Pinpoint the cell where the given text exists, returning its (X, Y) midpoint coordinate. 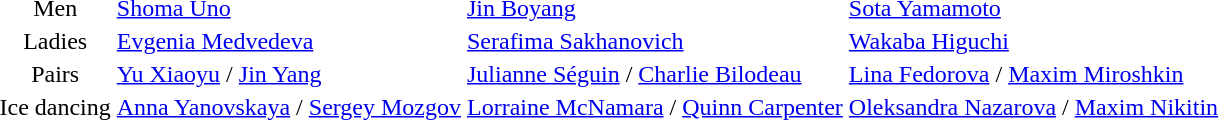
Wakaba Higuchi (1033, 41)
Julianne Séguin / Charlie Bilodeau (654, 74)
Lina Fedorova / Maxim Miroshkin (1033, 74)
Evgenia Medvedeva (288, 41)
Yu Xiaoyu / Jin Yang (288, 74)
Serafima Sakhanovich (654, 41)
